Locate the cell with the specified text and output its [x, y] center coordinate. 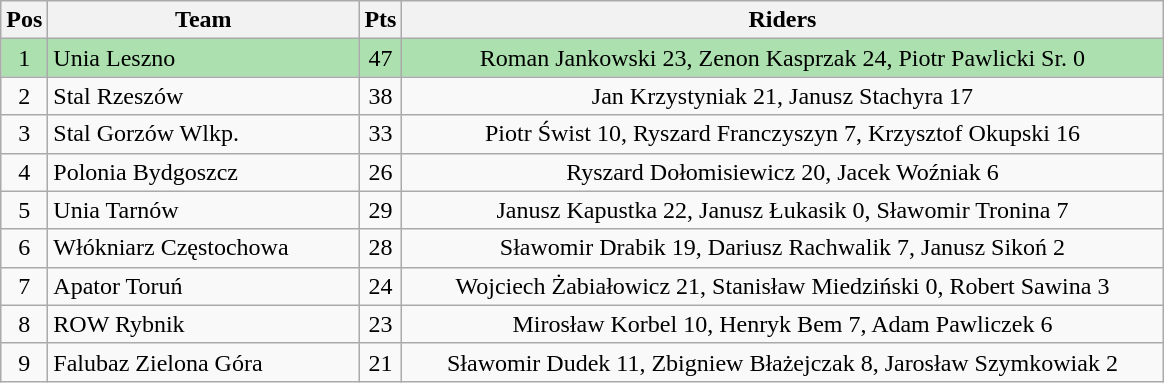
21 [380, 362]
Ryszard Dołomisiewicz 20, Jacek Woźniak 6 [782, 172]
Falubaz Zielona Góra [204, 362]
33 [380, 134]
Jan Krzystyniak 21, Janusz Stachyra 17 [782, 96]
9 [24, 362]
Sławomir Dudek 11, Zbigniew Błażejczak 8, Jarosław Szymkowiak 2 [782, 362]
23 [380, 324]
Riders [782, 20]
Janusz Kapustka 22, Janusz Łukasik 0, Sławomir Tronina 7 [782, 210]
4 [24, 172]
Unia Leszno [204, 58]
Team [204, 20]
6 [24, 248]
29 [380, 210]
Wojciech Żabiałowicz 21, Stanisław Miedziński 0, Robert Sawina 3 [782, 286]
24 [380, 286]
38 [380, 96]
5 [24, 210]
ROW Rybnik [204, 324]
Roman Jankowski 23, Zenon Kasprzak 24, Piotr Pawlicki Sr. 0 [782, 58]
26 [380, 172]
Pos [24, 20]
3 [24, 134]
8 [24, 324]
Mirosław Korbel 10, Henryk Bem 7, Adam Pawliczek 6 [782, 324]
Polonia Bydgoszcz [204, 172]
Stal Gorzów Wlkp. [204, 134]
Unia Tarnów [204, 210]
Piotr Świst 10, Ryszard Franczyszyn 7, Krzysztof Okupski 16 [782, 134]
1 [24, 58]
28 [380, 248]
47 [380, 58]
Pts [380, 20]
Włókniarz Częstochowa [204, 248]
Sławomir Drabik 19, Dariusz Rachwalik 7, Janusz Sikoń 2 [782, 248]
7 [24, 286]
Apator Toruń [204, 286]
2 [24, 96]
Stal Rzeszów [204, 96]
